Determine the (X, Y) coordinate at the center of the cell enclosing the given text.  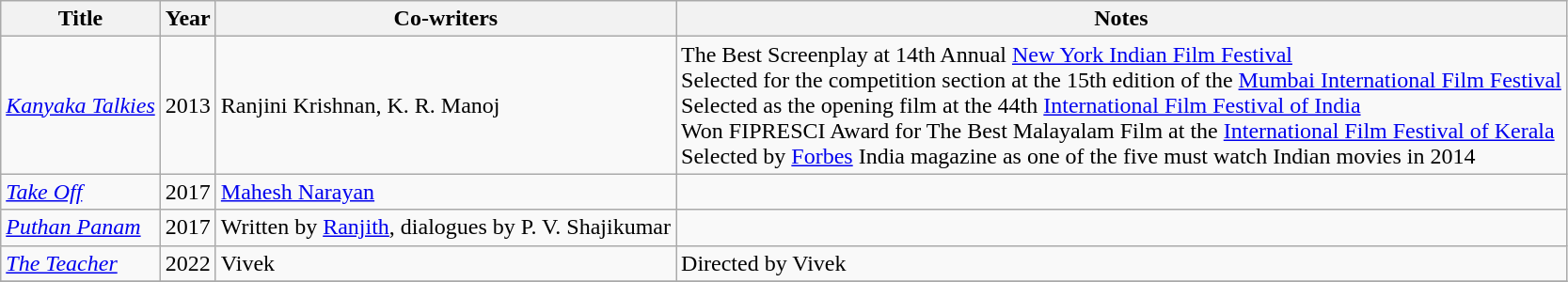
Puthan Panam (81, 227)
Title (81, 19)
Year (188, 19)
Directed by Vivek (1121, 263)
Vivek (446, 263)
Kanyaka Talkies (81, 105)
Ranjini Krishnan, K. R. Manoj (446, 105)
2013 (188, 105)
The Teacher (81, 263)
Take Off (81, 192)
2022 (188, 263)
Mahesh Narayan (446, 192)
Co-writers (446, 19)
Written by Ranjith, dialogues by P. V. Shajikumar (446, 227)
Notes (1121, 19)
